Return (X, Y) of the center of cell containing provided text 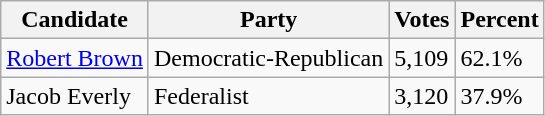
Candidate (75, 20)
37.9% (500, 96)
Democratic-Republican (268, 58)
Percent (500, 20)
62.1% (500, 58)
Jacob Everly (75, 96)
5,109 (422, 58)
Federalist (268, 96)
3,120 (422, 96)
Votes (422, 20)
Party (268, 20)
Robert Brown (75, 58)
